Return the (x, y) coordinate for the center point of the cell that contains the specified text.  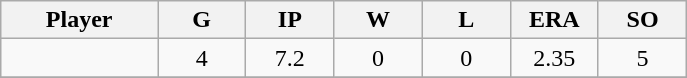
7.2 (290, 58)
L (466, 20)
IP (290, 20)
ERA (554, 20)
4 (202, 58)
Player (80, 20)
SO (642, 20)
W (378, 20)
G (202, 20)
2.35 (554, 58)
5 (642, 58)
